Capture the cell that displays the provided text and extract its [X, Y] central coordinate. 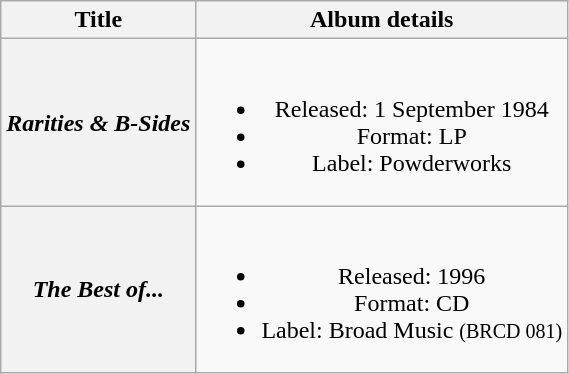
Released: 1 September 1984Format: LPLabel: Powderworks [382, 122]
Album details [382, 20]
Title [98, 20]
The Best of... [98, 290]
Rarities & B-Sides [98, 122]
Released: 1996Format: CDLabel: Broad Music (BRCD 081) [382, 290]
